From the cell containing the given text, extract its center point as (X, Y) coordinate. 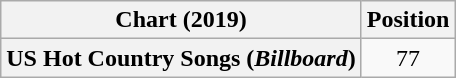
US Hot Country Songs (Billboard) (181, 58)
Position (408, 20)
77 (408, 58)
Chart (2019) (181, 20)
